Search for the cell housing the specified text and yield its [X, Y] center coordinate. 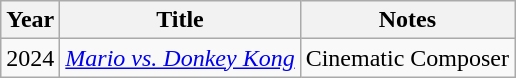
Notes [407, 20]
Cinematic Composer [407, 58]
Year [30, 20]
2024 [30, 58]
Title [180, 20]
Mario vs. Donkey Kong [180, 58]
